Pinpoint the cell where the given text exists, returning its [X, Y] midpoint coordinate. 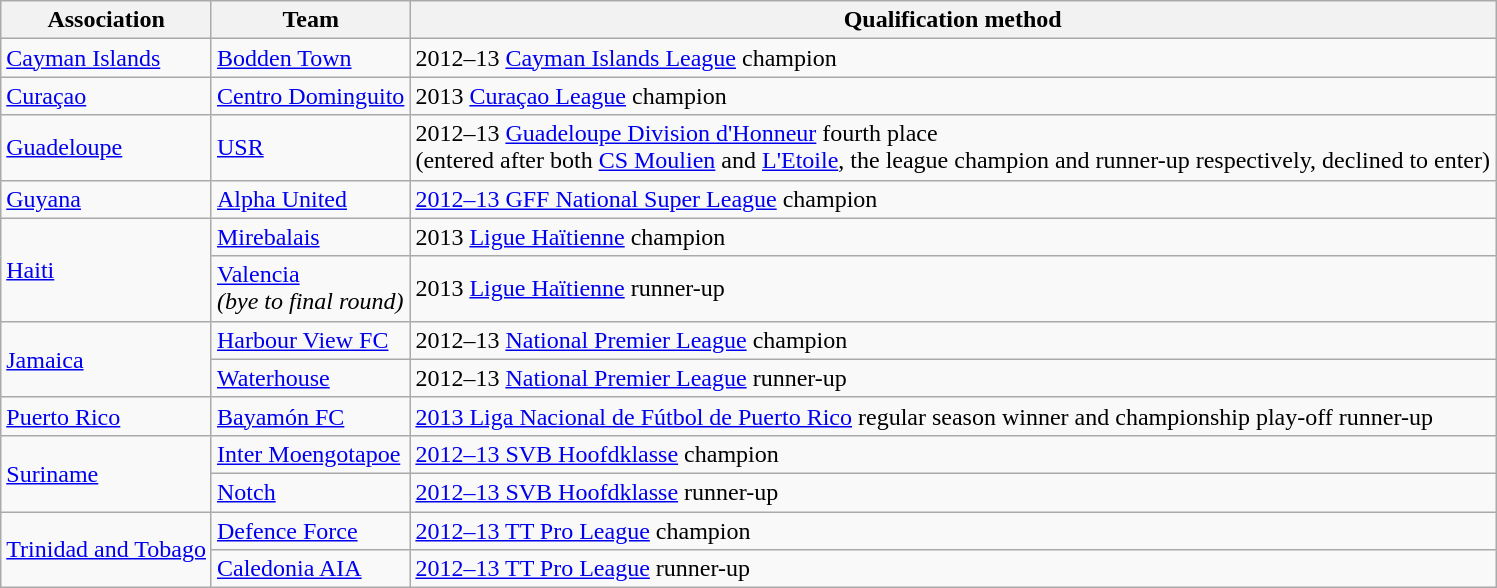
2012–13 National Premier League champion [953, 340]
Association [106, 20]
2013 Ligue Haïtienne champion [953, 237]
Curaçao [106, 96]
Jamaica [106, 359]
2013 Curaçao League champion [953, 96]
USR [310, 148]
2012–13 National Premier League runner-up [953, 378]
Haiti [106, 270]
Inter Moengotapoe [310, 454]
2012–13 TT Pro League runner-up [953, 569]
Suriname [106, 473]
2013 Ligue Haïtienne runner-up [953, 288]
Trinidad and Tobago [106, 550]
2012–13 SVB Hoofdklasse champion [953, 454]
Defence Force [310, 531]
Guyana [106, 199]
2013 Liga Nacional de Fútbol de Puerto Rico regular season winner and championship play-off runner-up [953, 416]
Cayman Islands [106, 58]
Harbour View FC [310, 340]
Puerto Rico [106, 416]
2012–13 SVB Hoofdklasse runner-up [953, 492]
Qualification method [953, 20]
2012–13 GFF National Super League champion [953, 199]
Valencia(bye to final round) [310, 288]
2012–13 Cayman Islands League champion [953, 58]
Caledonia AIA [310, 569]
Team [310, 20]
Notch [310, 492]
Alpha United [310, 199]
Guadeloupe [106, 148]
Bodden Town [310, 58]
2012–13 TT Pro League champion [953, 531]
Centro Dominguito [310, 96]
Mirebalais [310, 237]
Bayamón FC [310, 416]
Waterhouse [310, 378]
